Provide the [x, y] coordinate of the cell's center where the given text is located.  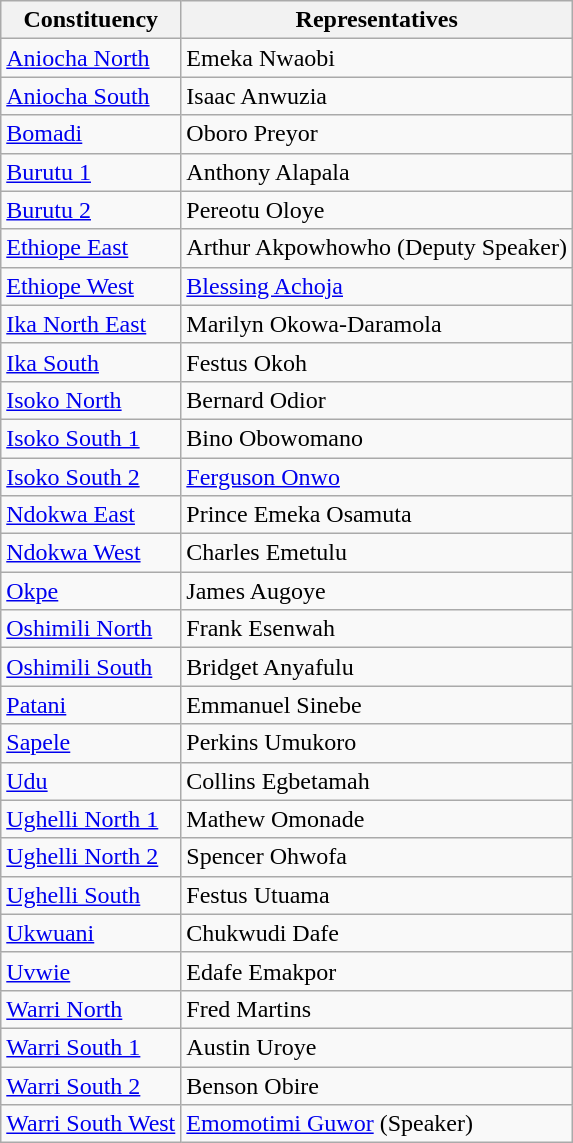
Constituency [91, 20]
Ika North East [91, 324]
Austin Uroye [377, 1047]
Mathew Omonade [377, 819]
Okpe [91, 591]
Representatives [377, 20]
Spencer Ohwofa [377, 857]
Ughelli North 1 [91, 819]
Festus Utuama [377, 895]
Uvwie [91, 971]
Isoko South 1 [91, 438]
Aniocha South [91, 96]
Sapele [91, 743]
Isoko North [91, 400]
Ndokwa West [91, 553]
Oshimili South [91, 667]
Festus Okoh [377, 362]
Blessing Achoja [377, 286]
Isaac Anwuzia [377, 96]
Emmanuel Sinebe [377, 705]
Aniocha North [91, 58]
Bino Obowomano [377, 438]
Bridget Anyafulu [377, 667]
Patani [91, 705]
Benson Obire [377, 1085]
Ughelli South [91, 895]
Arthur Akpowhowho (Deputy Speaker) [377, 248]
Warri South 1 [91, 1047]
Marilyn Okowa-Daramola [377, 324]
Warri North [91, 1009]
Oshimili North [91, 629]
Frank Esenwah [377, 629]
Bernard Odior [377, 400]
Edafe Emakpor [377, 971]
Oboro Preyor [377, 134]
Chukwudi Dafe [377, 933]
Emeka Nwaobi [377, 58]
Perkins Umukoro [377, 743]
Ika South [91, 362]
Burutu 2 [91, 210]
Prince Emeka Osamuta [377, 515]
Anthony Alapala [377, 172]
Charles Emetulu [377, 553]
Pereotu Oloye [377, 210]
Ukwuani [91, 933]
Burutu 1 [91, 172]
Collins Egbetamah [377, 781]
Fred Martins [377, 1009]
Ethiope West [91, 286]
Udu [91, 781]
Emomotimi Guwor (Speaker) [377, 1124]
James Augoye [377, 591]
Isoko South 2 [91, 477]
Warri South West [91, 1124]
Ughelli North 2 [91, 857]
Bomadi [91, 134]
Warri South 2 [91, 1085]
Ethiope East [91, 248]
Ndokwa East [91, 515]
Ferguson Onwo [377, 477]
